Pinpoint the cell where the given text exists, returning its [x, y] midpoint coordinate. 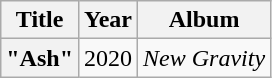
2020 [108, 58]
Title [40, 20]
"Ash" [40, 58]
Year [108, 20]
New Gravity [204, 58]
Album [204, 20]
